Detect which cell encompasses the target text, then output its (x, y) center coordinate. 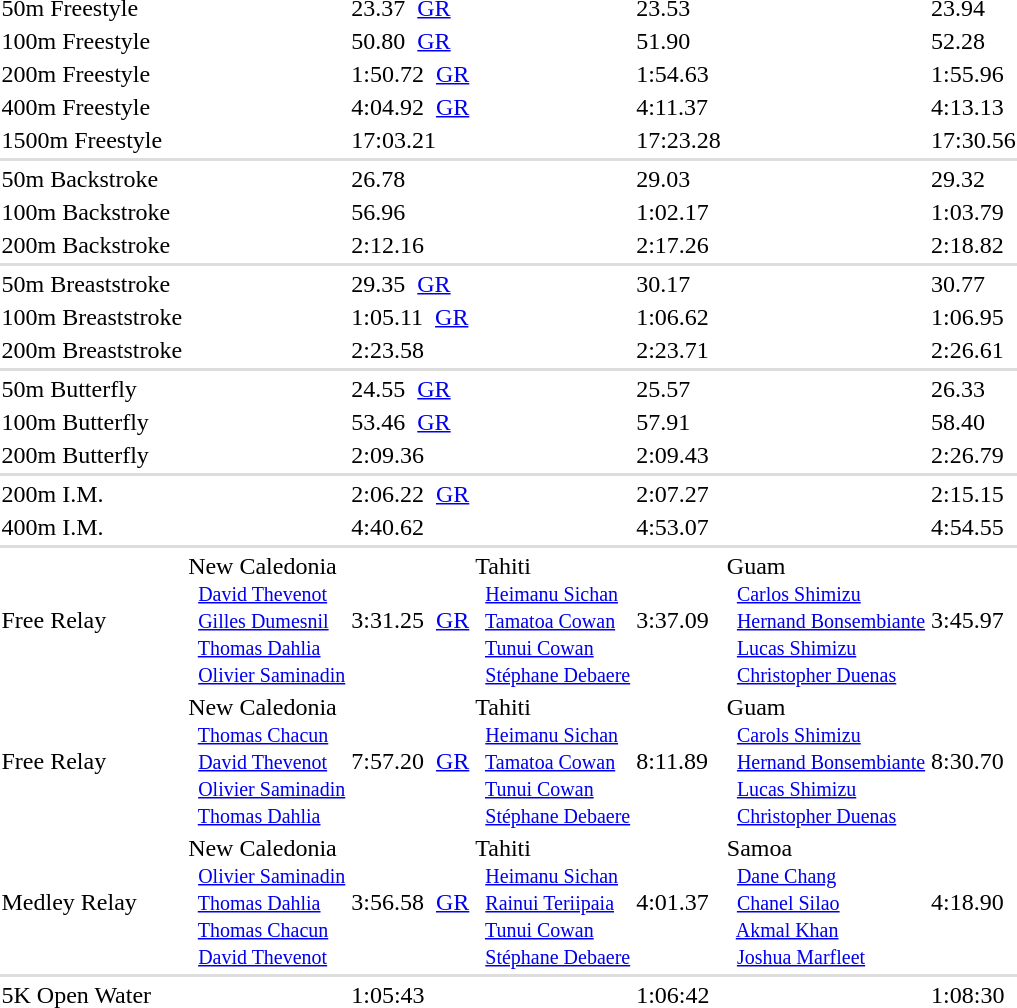
1:02.17 (679, 212)
Tahiti Heimanu Sichan Rainui Teriipaia Tunui Cowan Stéphane Debaere (553, 902)
100m Freestyle (92, 41)
400m Freestyle (92, 107)
New Caledonia David Thevenot Gilles Dumesnil Thomas Dahlia Olivier Saminadin (267, 620)
7:57.20 GR (410, 761)
200m Butterfly (92, 455)
2:09.36 (410, 455)
3:31.25 GR (410, 620)
57.91 (679, 422)
25.57 (679, 389)
200m Freestyle (92, 74)
26.78 (410, 179)
4:01.37 (679, 902)
100m Backstroke (92, 212)
4:11.37 (679, 107)
2:12.16 (410, 245)
200m Breaststroke (92, 350)
2:07.27 (679, 494)
2:09.43 (679, 455)
100m Breaststroke (92, 317)
3:56.58 GR (410, 902)
8:11.89 (679, 761)
29.03 (679, 179)
17:23.28 (679, 140)
51.90 (679, 41)
New Caledonia Thomas Chacun David Thevenot Olivier Saminadin Thomas Dahlia (267, 761)
2:17.26 (679, 245)
50m Butterfly (92, 389)
2:23.58 (410, 350)
1500m Freestyle (92, 140)
1:06.62 (679, 317)
Samoa Dane Chang Chanel Silao Akmal Khan Joshua Marfleet (826, 902)
100m Butterfly (92, 422)
Guam Carols Shimizu Hernand Bonsembiante Lucas Shimizu Christopher Duenas (826, 761)
2:06.22 GR (410, 494)
3:37.09 (679, 620)
50.80 GR (410, 41)
4:04.92 GR (410, 107)
1:54.63 (679, 74)
50m Backstroke (92, 179)
50m Breaststroke (92, 284)
Guam Carlos Shimizu Hernand Bonsembiante Lucas Shimizu Christopher Duenas (826, 620)
17:03.21 (410, 140)
200m I.M. (92, 494)
1:05.11 GR (410, 317)
24.55 GR (410, 389)
2:23.71 (679, 350)
4:40.62 (410, 527)
30.17 (679, 284)
Medley Relay (92, 902)
400m I.M. (92, 527)
200m Backstroke (92, 245)
1:50.72 GR (410, 74)
New Caledonia Olivier Saminadin Thomas Dahlia Thomas Chacun David Thevenot (267, 902)
56.96 (410, 212)
53.46 GR (410, 422)
4:53.07 (679, 527)
29.35 GR (410, 284)
